Provide the [X, Y] coordinate of the cell's center where the given text is located.  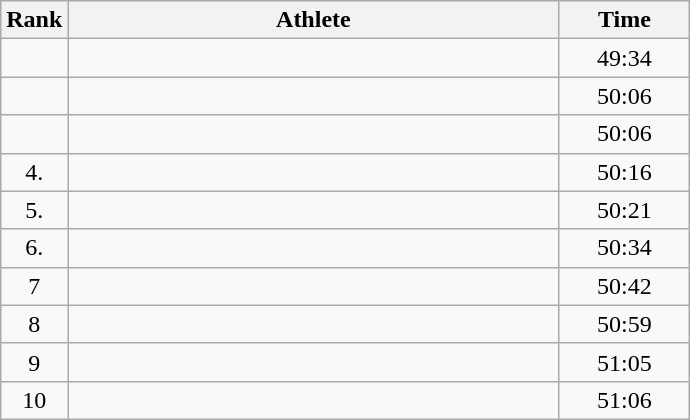
10 [34, 400]
51:06 [624, 400]
50:34 [624, 248]
50:42 [624, 286]
Athlete [314, 20]
9 [34, 362]
4. [34, 172]
51:05 [624, 362]
50:21 [624, 210]
50:16 [624, 172]
5. [34, 210]
Rank [34, 20]
49:34 [624, 58]
50:59 [624, 324]
7 [34, 286]
6. [34, 248]
Time [624, 20]
8 [34, 324]
